Capture the cell that displays the provided text and extract its [x, y] central coordinate. 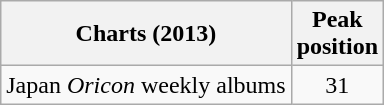
Charts (2013) [146, 34]
Japan Oricon weekly albums [146, 85]
31 [337, 85]
Peakposition [337, 34]
